Scan for the cell matching the given text and deliver its (X, Y) coordinate at center. 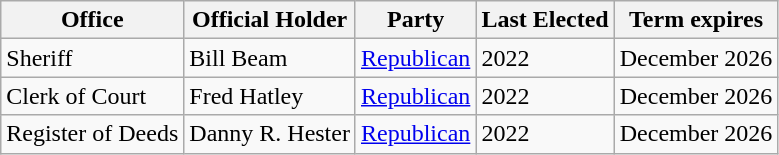
Last Elected (545, 20)
Term expires (696, 20)
Bill Beam (270, 58)
Sheriff (92, 58)
Danny R. Hester (270, 134)
Office (92, 20)
Register of Deeds (92, 134)
Clerk of Court (92, 96)
Fred Hatley (270, 96)
Official Holder (270, 20)
Party (415, 20)
